Provide the (x, y) coordinate of the cell's center where the given text is located.  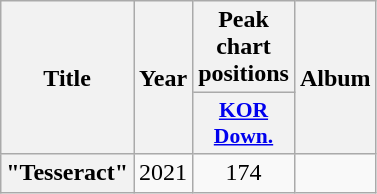
Year (164, 78)
Peak chart positions (244, 47)
Title (68, 78)
"Tesseract" (68, 173)
KORDown. (244, 124)
2021 (164, 173)
Album (335, 78)
174 (244, 173)
